Extract the (x, y) coordinate from the center of the cell holding the provided text.  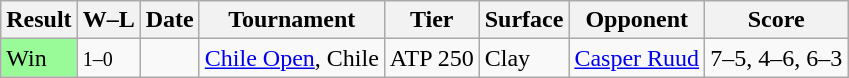
W–L (108, 20)
Date (170, 20)
ATP 250 (432, 58)
Score (776, 20)
Result (39, 20)
Clay (524, 58)
Win (39, 58)
Casper Ruud (637, 58)
Tier (432, 20)
Surface (524, 20)
1–0 (108, 58)
7–5, 4–6, 6–3 (776, 58)
Chile Open, Chile (292, 58)
Tournament (292, 20)
Opponent (637, 20)
